Determine the [X, Y] coordinate at the center of the cell enclosing the given text.  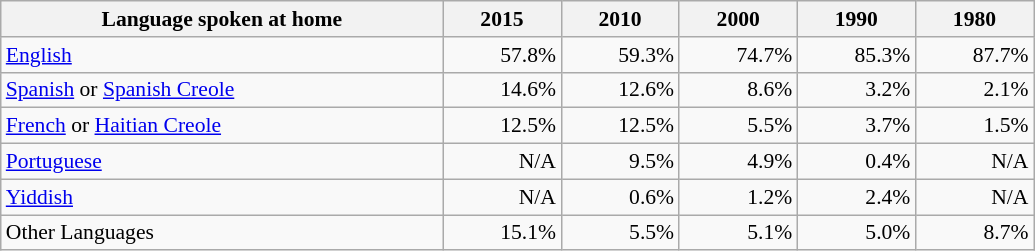
87.7% [974, 55]
14.6% [502, 90]
French or Haitian Creole [222, 126]
12.6% [620, 90]
Spanish or Spanish Creole [222, 90]
5.0% [856, 233]
8.6% [738, 90]
59.3% [620, 55]
Yiddish [222, 197]
2010 [620, 19]
0.6% [620, 197]
3.2% [856, 90]
2.4% [856, 197]
3.7% [856, 126]
57.8% [502, 55]
9.5% [620, 162]
74.7% [738, 55]
Portuguese [222, 162]
1.5% [974, 126]
1990 [856, 19]
0.4% [856, 162]
8.7% [974, 233]
1980 [974, 19]
Language spoken at home [222, 19]
4.9% [738, 162]
5.1% [738, 233]
15.1% [502, 233]
85.3% [856, 55]
2.1% [974, 90]
2000 [738, 19]
1.2% [738, 197]
Other Languages [222, 233]
English [222, 55]
2015 [502, 19]
